Provide the (X, Y) coordinate of the cell's center where the given text is located.  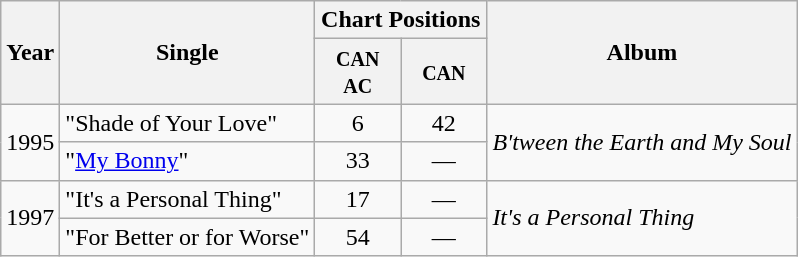
42 (444, 123)
Chart Positions (401, 20)
Single (188, 52)
CAN (444, 72)
"My Bonny" (188, 161)
"It's a Personal Thing" (188, 199)
17 (358, 199)
1995 (30, 142)
"For Better or for Worse" (188, 237)
B'tween the Earth and My Soul (642, 142)
Year (30, 52)
"Shade of Your Love" (188, 123)
33 (358, 161)
54 (358, 237)
CAN AC (358, 72)
1997 (30, 218)
It's a Personal Thing (642, 218)
6 (358, 123)
Album (642, 52)
